From the cell containing the given text, extract its center point as (X, Y) coordinate. 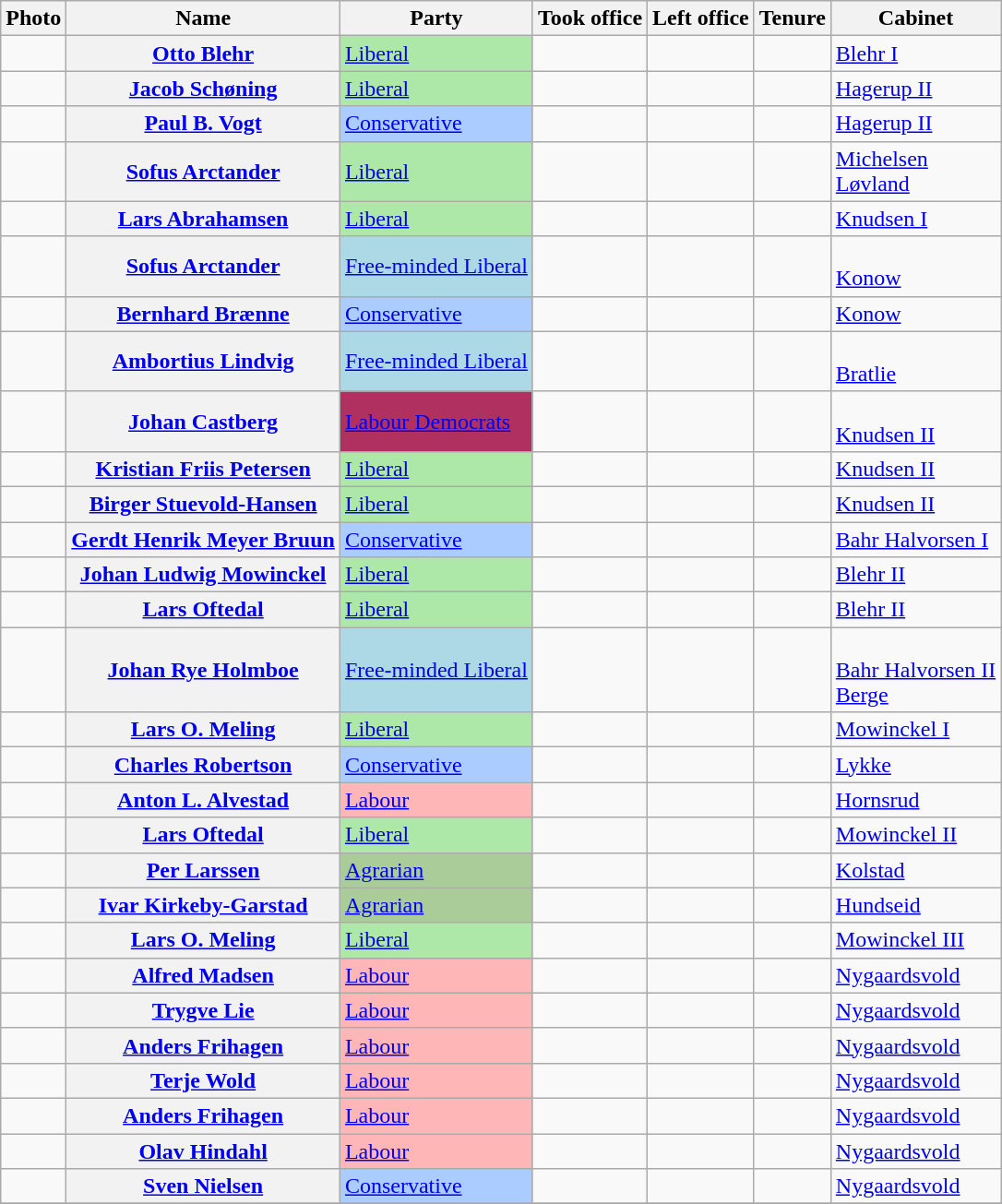
Ambortius Lindvig (203, 362)
Johan Rye Holmboe (203, 670)
Anton L. Alvestad (203, 800)
Johan Ludwig Mowinckel (203, 575)
Blehr I (915, 54)
Otto Blehr (203, 54)
Lars Abrahamsen (203, 219)
Charles Robertson (203, 765)
Birger Stuevold-Hansen (203, 504)
Bahr Halvorsen I (915, 540)
Ivar Kirkeby-Garstad (203, 905)
Gerdt Henrik Meyer Bruun (203, 540)
Paul B. Vogt (203, 124)
Terje Wold (203, 1080)
Olav Hindahl (203, 1150)
Hornsrud (915, 800)
Per Larssen (203, 870)
Michelsen Løvland (915, 172)
Party (435, 18)
Sven Nielsen (203, 1186)
Hundseid (915, 905)
Name (203, 18)
Kristian Friis Petersen (203, 469)
Took office (590, 18)
Mowinckel I (915, 730)
Trygve Lie (203, 1010)
Left office (701, 18)
Lykke (915, 765)
Bratlie (915, 362)
Jacob Schøning (203, 89)
Alfred Madsen (203, 975)
Mowinckel III (915, 940)
Kolstad (915, 870)
Cabinet (915, 18)
Bahr Halvorsen II Berge (915, 670)
Bernhard Brænne (203, 314)
Knudsen I (915, 219)
Mowinckel II (915, 835)
Photo (33, 18)
Labour Democrats (435, 421)
Tenure (792, 18)
Johan Castberg (203, 421)
